Detect which cell encompasses the target text, then output its [x, y] center coordinate. 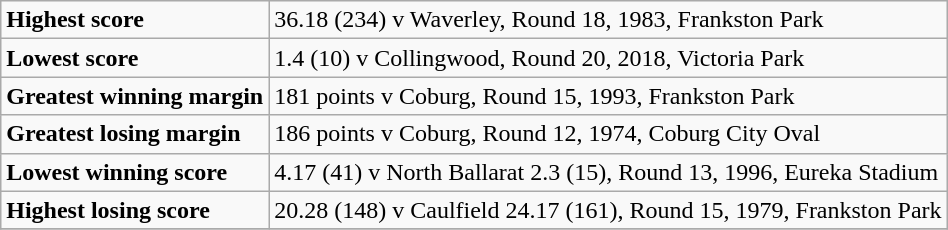
Highest losing score [135, 210]
4.17 (41) v North Ballarat 2.3 (15), Round 13, 1996, Eureka Stadium [608, 172]
Greatest winning margin [135, 96]
1.4 (10) v Collingwood, Round 20, 2018, Victoria Park [608, 58]
Greatest losing margin [135, 134]
Lowest score [135, 58]
36.18 (234) v Waverley, Round 18, 1983, Frankston Park [608, 20]
Highest score [135, 20]
Lowest winning score [135, 172]
186 points v Coburg, Round 12, 1974, Coburg City Oval [608, 134]
20.28 (148) v Caulfield 24.17 (161), Round 15, 1979, Frankston Park [608, 210]
181 points v Coburg, Round 15, 1993, Frankston Park [608, 96]
